Pinpoint the cell where the given text exists, returning its (x, y) midpoint coordinate. 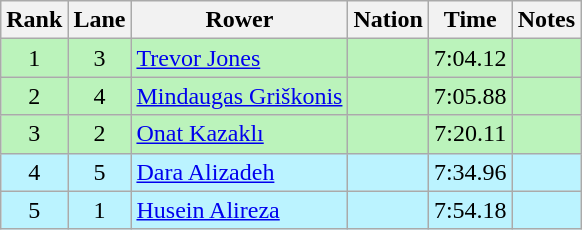
7:05.88 (470, 96)
7:04.12 (470, 58)
Trevor Jones (240, 58)
Mindaugas Griškonis (240, 96)
Notes (546, 20)
Time (470, 20)
Lane (100, 20)
7:54.18 (470, 210)
Rower (240, 20)
Onat Kazaklı (240, 134)
Rank (34, 20)
Dara Alizadeh (240, 172)
Husein Alireza (240, 210)
Nation (388, 20)
7:20.11 (470, 134)
7:34.96 (470, 172)
